Find where the given text appears and provide that cell's center as [X, Y] coordinate. 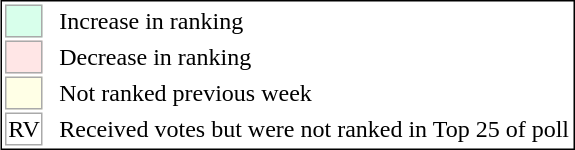
Increase in ranking [314, 20]
RV [24, 128]
Decrease in ranking [314, 56]
Received votes but were not ranked in Top 25 of poll [314, 128]
Not ranked previous week [314, 92]
